Return [X, Y] of the center of cell containing provided text 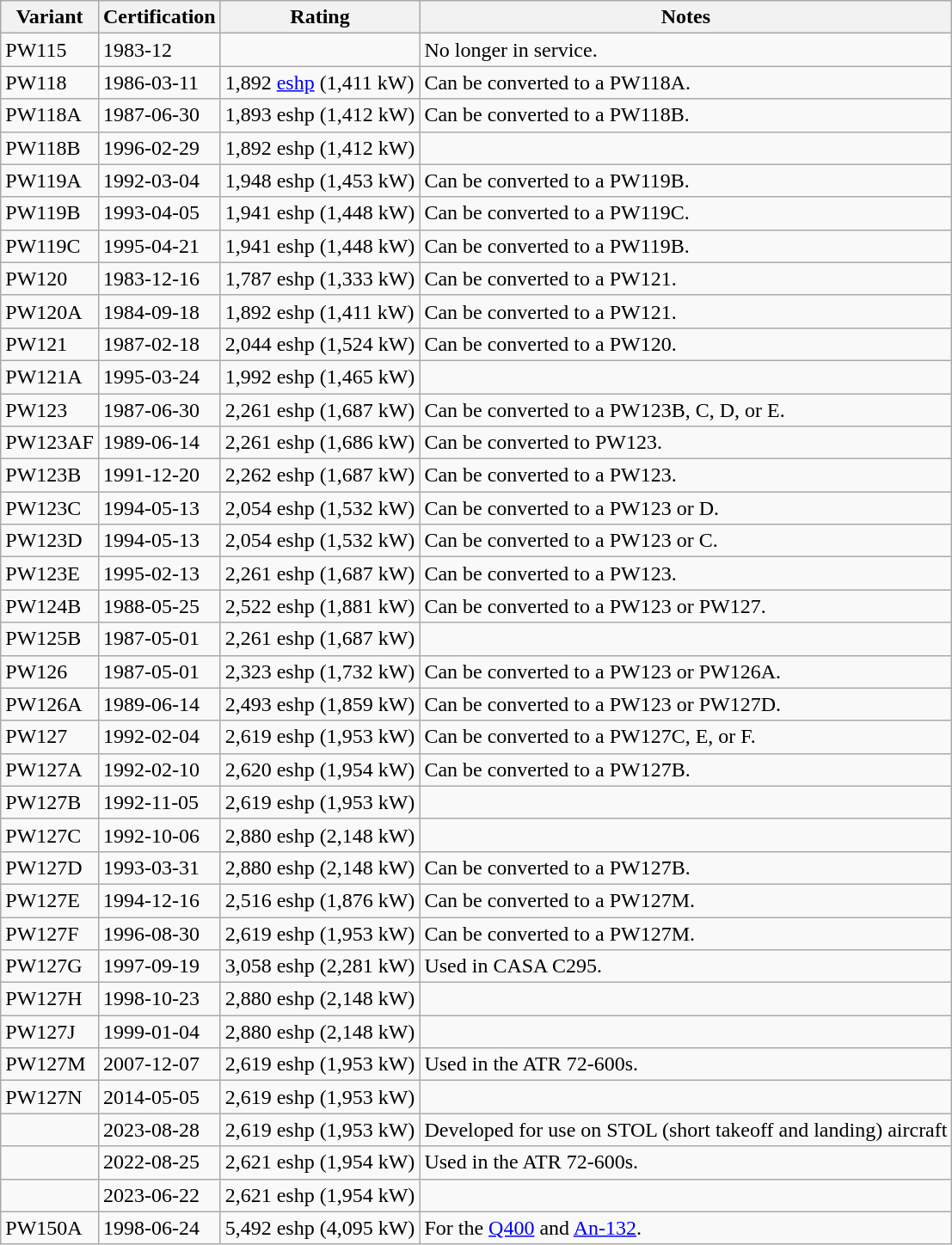
PW118B [50, 148]
3,058 eshp (2,281 kW) [320, 966]
2023-08-28 [159, 1130]
PW127N [50, 1097]
Can be converted to PW123. [686, 443]
1995-02-13 [159, 573]
2023-06-22 [159, 1195]
1,893 eshp (1,412 kW) [320, 115]
Certification [159, 17]
PW127D [50, 868]
PW123 [50, 410]
2,620 eshp (1,954 kW) [320, 770]
1986-03-11 [159, 83]
Can be converted to a PW123 or PW127. [686, 606]
1992-11-05 [159, 802]
PW123B [50, 475]
PW119C [50, 246]
PW118A [50, 115]
1,787 eshp (1,333 kW) [320, 279]
1993-03-31 [159, 868]
PW123E [50, 573]
PW127E [50, 900]
Notes [686, 17]
Developed for use on STOL (short takeoff and landing) aircraft [686, 1130]
No longer in service. [686, 50]
PW127J [50, 1032]
Can be converted to a PW123 or D. [686, 508]
PW121A [50, 377]
Variant [50, 17]
2,261 eshp (1,686 kW) [320, 443]
2007-12-07 [159, 1064]
PW127B [50, 802]
PW123AF [50, 443]
PW126A [50, 704]
1,948 eshp (1,453 kW) [320, 181]
PW126 [50, 672]
1992-02-04 [159, 737]
2,516 eshp (1,876 kW) [320, 900]
1992-10-06 [159, 835]
1992-02-10 [159, 770]
2,493 eshp (1,859 kW) [320, 704]
2,044 eshp (1,524 kW) [320, 344]
PW127H [50, 999]
PW123C [50, 508]
1991-12-20 [159, 475]
PW120 [50, 279]
2022-08-25 [159, 1162]
2,522 eshp (1,881 kW) [320, 606]
1998-10-23 [159, 999]
PW121 [50, 344]
Can be converted to a PW119C. [686, 213]
Rating [320, 17]
Can be converted to a PW118B. [686, 115]
1996-02-29 [159, 148]
1992-03-04 [159, 181]
Can be converted to a PW120. [686, 344]
1999-01-04 [159, 1032]
1,892 eshp (1,412 kW) [320, 148]
Can be converted to a PW123B, C, D, or E. [686, 410]
PW127C [50, 835]
1996-08-30 [159, 933]
1998-06-24 [159, 1228]
2014-05-05 [159, 1097]
1988-05-25 [159, 606]
PW124B [50, 606]
Can be converted to a PW127C, E, or F. [686, 737]
PW127M [50, 1064]
PW125B [50, 639]
PW119B [50, 213]
Used in CASA C295. [686, 966]
Can be converted to a PW118A. [686, 83]
PW127F [50, 933]
1995-04-21 [159, 246]
For the Q400 and An-132. [686, 1228]
PW120A [50, 311]
2,323 eshp (1,732 kW) [320, 672]
1994-12-16 [159, 900]
Can be converted to a PW123 or PW127D. [686, 704]
1,992 eshp (1,465 kW) [320, 377]
5,492 eshp (4,095 kW) [320, 1228]
PW118 [50, 83]
PW115 [50, 50]
1987-02-18 [159, 344]
1983-12-16 [159, 279]
Can be converted to a PW123 or C. [686, 541]
PW127G [50, 966]
PW150A [50, 1228]
Can be converted to a PW123 or PW126A. [686, 672]
1983-12 [159, 50]
PW127A [50, 770]
1993-04-05 [159, 213]
1995-03-24 [159, 377]
1984-09-18 [159, 311]
PW127 [50, 737]
1997-09-19 [159, 966]
PW119A [50, 181]
PW123D [50, 541]
2,262 eshp (1,687 kW) [320, 475]
